Return the (X, Y) coordinate for the center point of the cell that contains the specified text.  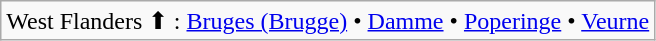
West Flanders ⬆ : Bruges (Brugge) • Damme • Poperinge • Veurne (328, 21)
